For the text-containing cell, return its midpoint in (X, Y) coordinate format. 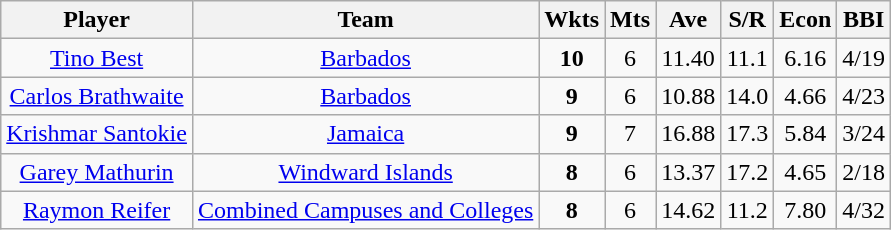
Econ (806, 20)
4/23 (864, 96)
13.37 (688, 172)
Combined Campuses and Colleges (365, 210)
14.62 (688, 210)
Mts (630, 20)
BBI (864, 20)
16.88 (688, 134)
10 (572, 58)
2/18 (864, 172)
17.3 (748, 134)
Wkts (572, 20)
6.16 (806, 58)
11.1 (748, 58)
10.88 (688, 96)
5.84 (806, 134)
7.80 (806, 210)
S/R (748, 20)
Jamaica (365, 134)
14.0 (748, 96)
4/19 (864, 58)
Tino Best (97, 58)
4.65 (806, 172)
17.2 (748, 172)
Raymon Reifer (97, 210)
4.66 (806, 96)
Windward Islands (365, 172)
11.40 (688, 58)
Krishmar Santokie (97, 134)
Player (97, 20)
7 (630, 134)
Carlos Brathwaite (97, 96)
3/24 (864, 134)
4/32 (864, 210)
11.2 (748, 210)
Ave (688, 20)
Garey Mathurin (97, 172)
Team (365, 20)
